Scan for the cell matching the given text and deliver its [x, y] coordinate at center. 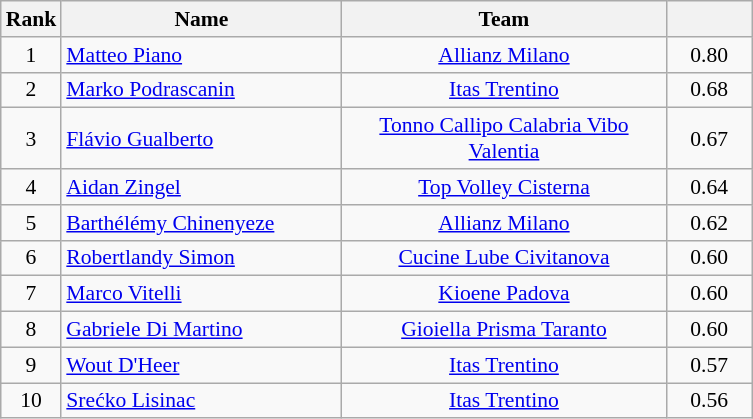
Team [504, 19]
2 [32, 90]
Barthélémy Chinenyeze [201, 223]
10 [32, 401]
5 [32, 223]
Matteo Piano [201, 55]
4 [32, 187]
Rank [32, 19]
Top Volley Cisterna [504, 187]
Kioene Padova [504, 294]
Flávio Gualberto [201, 138]
0.64 [710, 187]
0.68 [710, 90]
Cucine Lube Civitanova [504, 258]
1 [32, 55]
0.62 [710, 223]
Robertlandy Simon [201, 258]
Name [201, 19]
9 [32, 365]
Aidan Zingel [201, 187]
0.80 [710, 55]
Gioiella Prisma Taranto [504, 330]
Marko Podrascanin [201, 90]
0.67 [710, 138]
0.57 [710, 365]
8 [32, 330]
3 [32, 138]
Tonno Callipo Calabria Vibo Valentia [504, 138]
Gabriele Di Martino [201, 330]
Wout D'Heer [201, 365]
0.56 [710, 401]
7 [32, 294]
6 [32, 258]
Srećko Lisinac [201, 401]
Marco Vitelli [201, 294]
